For the text-containing cell, return its midpoint in (x, y) coordinate format. 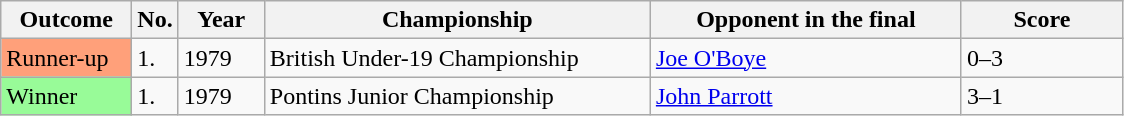
Championship (457, 20)
Pontins Junior Championship (457, 96)
Opponent in the final (806, 20)
John Parrott (806, 96)
Runner-up (66, 58)
Year (221, 20)
Winner (66, 96)
0–3 (1042, 58)
Score (1042, 20)
3–1 (1042, 96)
No. (155, 20)
Outcome (66, 20)
Joe O'Boye (806, 58)
British Under-19 Championship (457, 58)
